Output the [X, Y] coordinate of the center of the cell containing the given text.  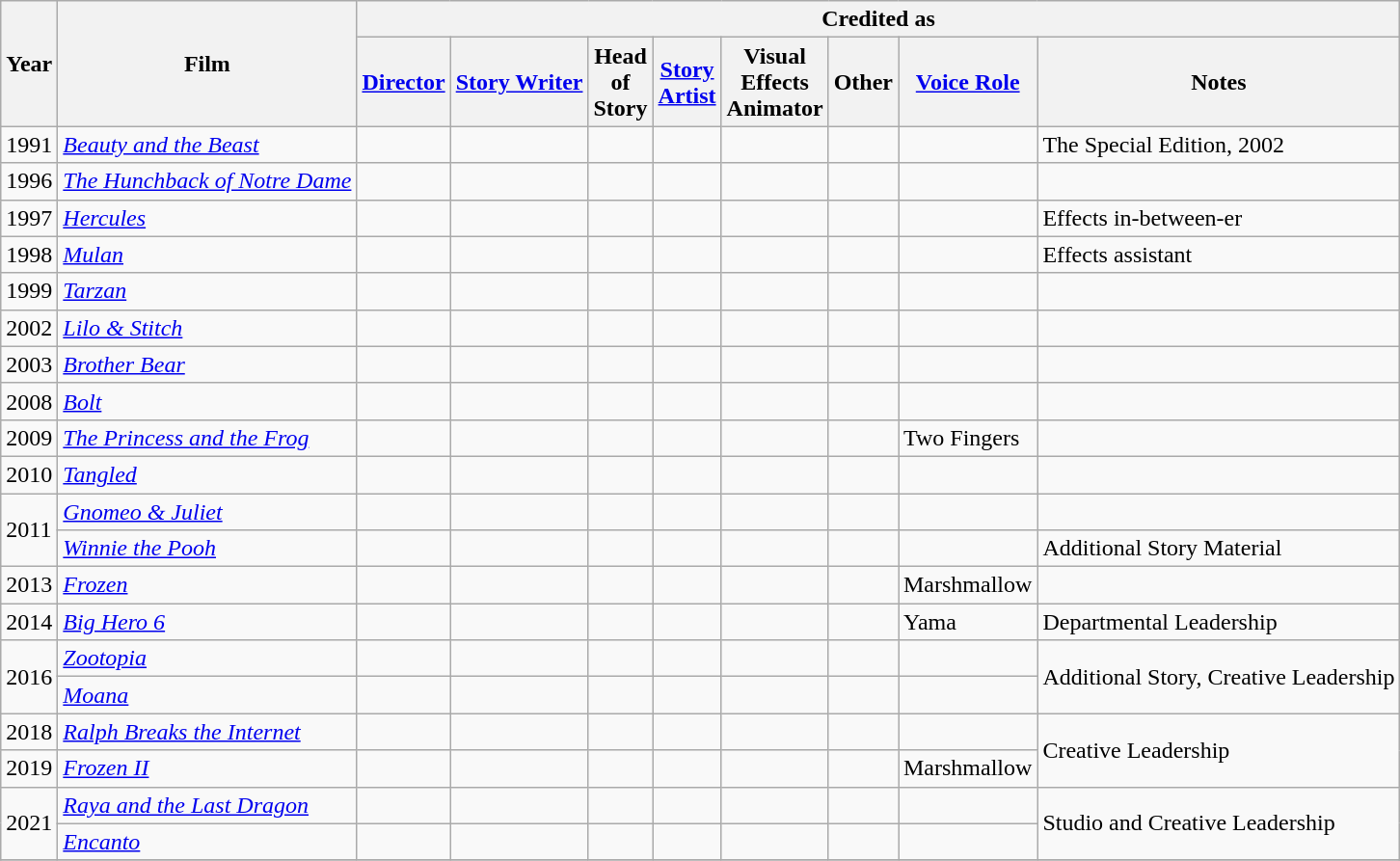
2009 [29, 438]
2013 [29, 585]
Mulan [207, 255]
Frozen [207, 585]
Tangled [207, 474]
Lilo & Stitch [207, 328]
Year [29, 64]
2021 [29, 823]
Additional Story Material [1219, 549]
The Special Edition, 2002 [1219, 145]
The Hunchback of Notre Dame [207, 181]
2011 [29, 530]
Beauty and the Beast [207, 145]
Creative Leadership [1219, 750]
2010 [29, 474]
Tarzan [207, 291]
Brother Bear [207, 364]
HeadofStory [621, 82]
Zootopia [207, 659]
Raya and the Last Dragon [207, 805]
VisualEffectsAnimator [775, 82]
1996 [29, 181]
Voice Role [968, 82]
Hercules [207, 218]
Notes [1219, 82]
Moana [207, 695]
Additional Story, Creative Leadership [1219, 677]
Effects in-between-er [1219, 218]
Film [207, 64]
1997 [29, 218]
Credited as [878, 19]
Two Fingers [968, 438]
Yama [968, 622]
Departmental Leadership [1219, 622]
Director [403, 82]
Story Writer [519, 82]
2002 [29, 328]
StoryArtist [687, 82]
1999 [29, 291]
Studio and Creative Leadership [1219, 823]
Encanto [207, 842]
Big Hero 6 [207, 622]
Ralph Breaks the Internet [207, 732]
2008 [29, 401]
2014 [29, 622]
Bolt [207, 401]
Gnomeo & Juliet [207, 512]
Other [863, 82]
1998 [29, 255]
1991 [29, 145]
The Princess and the Frog [207, 438]
2019 [29, 768]
Effects assistant [1219, 255]
Winnie the Pooh [207, 549]
2016 [29, 677]
2003 [29, 364]
Frozen II [207, 768]
2018 [29, 732]
